Find where the given text appears and provide that cell's center as [X, Y] coordinate. 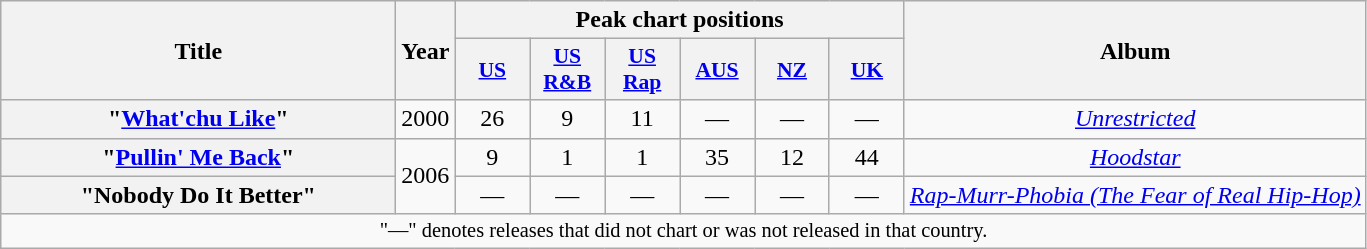
US R&B [568, 70]
US [492, 70]
Title [198, 50]
"What'chu Like" [198, 119]
2006 [426, 176]
US Rap [642, 70]
Peak chart positions [680, 20]
11 [642, 119]
NZ [792, 70]
2000 [426, 119]
12 [792, 157]
26 [492, 119]
Unrestricted [1135, 119]
Rap-Murr-Phobia (The Fear of Real Hip-Hop) [1135, 195]
Year [426, 50]
44 [866, 157]
35 [718, 157]
Album [1135, 50]
UK [866, 70]
Hoodstar [1135, 157]
"Nobody Do It Better" [198, 195]
AUS [718, 70]
"Pullin' Me Back" [198, 157]
"—" denotes releases that did not chart or was not released in that country. [684, 231]
